Return the [x, y] coordinate for the center point of the cell that contains the specified text.  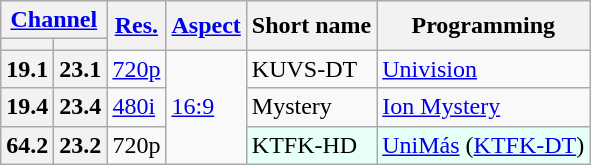
Univision [484, 69]
23.4 [80, 107]
Ion Mystery [484, 107]
64.2 [28, 145]
16:9 [206, 107]
19.1 [28, 69]
Programming [484, 26]
480i [136, 107]
23.1 [80, 69]
23.2 [80, 145]
Aspect [206, 26]
Mystery [311, 107]
KTFK-HD [311, 145]
UniMás (KTFK-DT) [484, 145]
Res. [136, 26]
19.4 [28, 107]
KUVS-DT [311, 69]
Short name [311, 26]
Channel [54, 20]
